Scan for the cell matching the given text and deliver its [X, Y] coordinate at center. 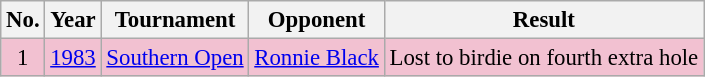
1 [23, 58]
No. [23, 20]
1983 [73, 58]
Lost to birdie on fourth extra hole [544, 58]
Ronnie Black [316, 58]
Southern Open [175, 58]
Tournament [175, 20]
Result [544, 20]
Opponent [316, 20]
Year [73, 20]
